Provide the (x, y) coordinate of the cell's center where the given text is located.  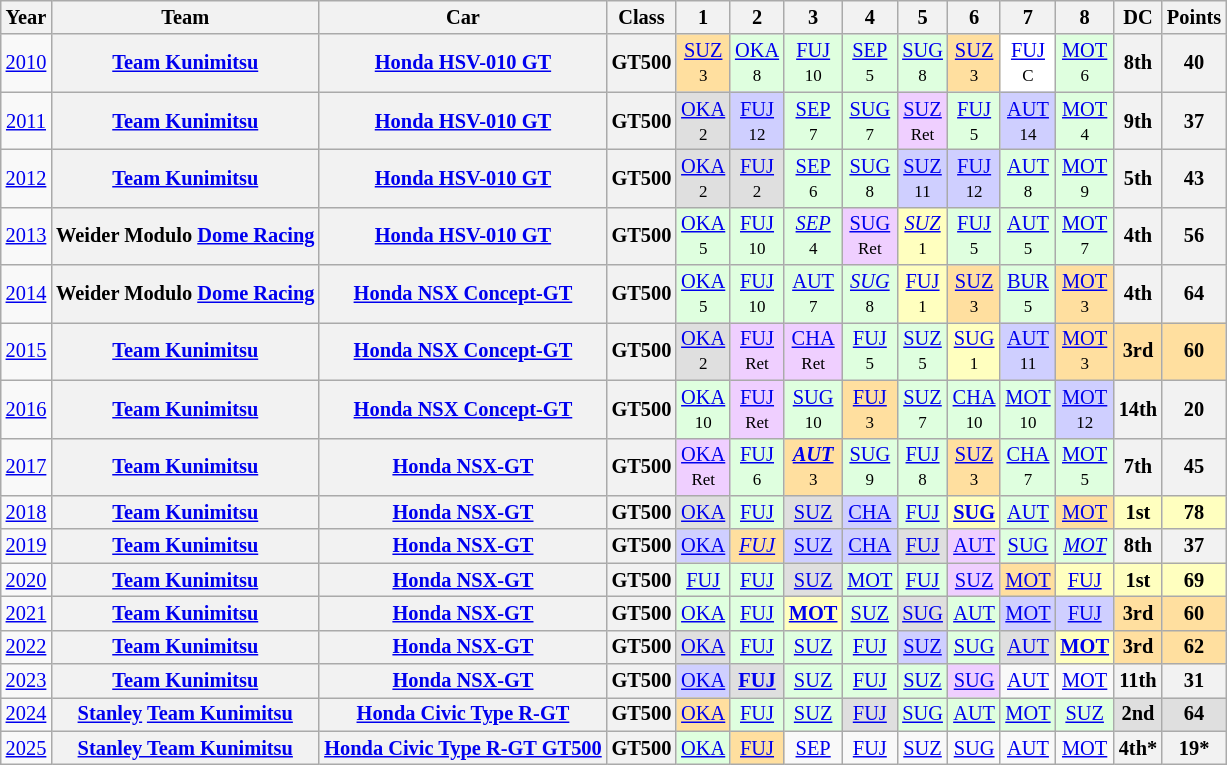
31 (1194, 681)
78 (1194, 512)
2 (757, 17)
SUZ7 (922, 409)
OKA10 (703, 409)
CHARet (813, 351)
20 (1194, 409)
2021 (26, 613)
AUT5 (1028, 236)
AUT7 (813, 294)
8 (1084, 17)
2014 (26, 294)
2015 (26, 351)
CHA10 (974, 409)
SUGRet (870, 236)
SEP6 (813, 178)
AUT14 (1028, 121)
SUZ11 (922, 178)
SEP (813, 748)
2013 (26, 236)
Honda Civic Type R-GT (462, 714)
SEP5 (870, 63)
FUJ2 (757, 178)
9th (1138, 121)
FUJ1 (922, 294)
Points (1194, 17)
2022 (26, 647)
11th (1138, 681)
5th (1138, 178)
Team (185, 17)
62 (1194, 647)
2025 (26, 748)
OKA8 (757, 63)
FUJC (1028, 63)
2011 (26, 121)
56 (1194, 236)
FUJ3 (870, 409)
SEP7 (813, 121)
7 (1028, 17)
MOT9 (1084, 178)
2016 (26, 409)
2020 (26, 580)
19* (1194, 748)
MOT7 (1084, 236)
40 (1194, 63)
2018 (26, 512)
3 (813, 17)
SUZ5 (922, 351)
Car (462, 17)
SUG10 (813, 409)
FUJ6 (757, 467)
7th (1138, 467)
MOT5 (1084, 467)
1 (703, 17)
14th (1138, 409)
AUT11 (1028, 351)
43 (1194, 178)
2012 (26, 178)
AUT3 (813, 467)
Honda Civic Type R-GT GT500 (462, 748)
SUG7 (870, 121)
FUJ8 (922, 467)
SEP4 (813, 236)
OKARet (703, 467)
2019 (26, 546)
SUZRet (922, 121)
Class (642, 17)
MOT4 (1084, 121)
2010 (26, 63)
5 (922, 17)
2nd (1138, 714)
CHA7 (1028, 467)
SUZ1 (922, 236)
SUG1 (974, 351)
AUT8 (1028, 178)
Year (26, 17)
DC (1138, 17)
4th* (1138, 748)
MOT12 (1084, 409)
2017 (26, 467)
2023 (26, 681)
MOT6 (1084, 63)
2024 (26, 714)
SUG9 (870, 467)
45 (1194, 467)
MOT10 (1028, 409)
6 (974, 17)
69 (1194, 580)
4 (870, 17)
BUR5 (1028, 294)
